Provide the [x, y] coordinate of the cell's center where the given text is located.  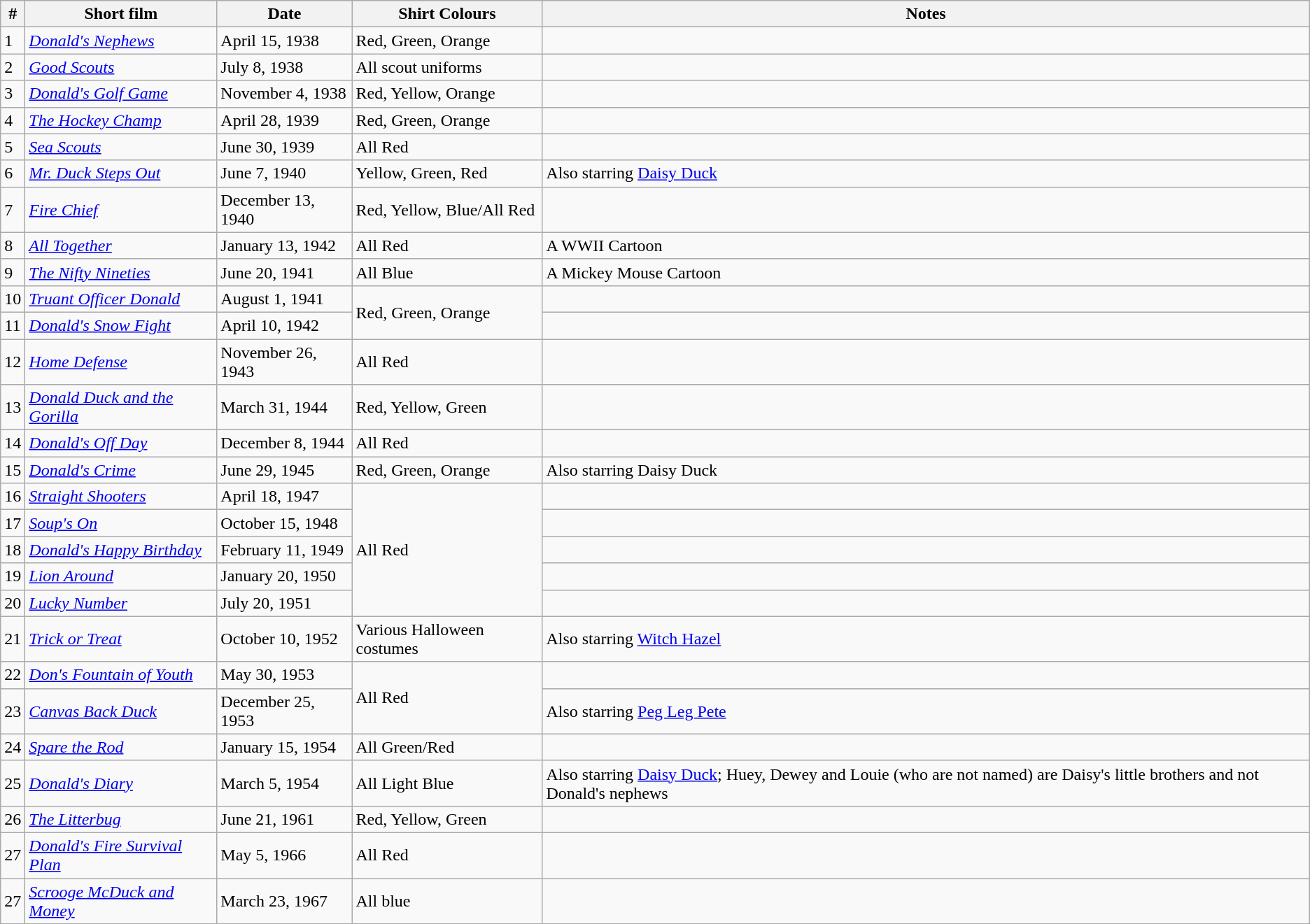
January 20, 1950 [284, 576]
2 [13, 67]
5 [13, 147]
1 [13, 41]
A WWII Cartoon [926, 246]
July 8, 1938 [284, 67]
18 [13, 550]
Good Scouts [121, 67]
Donald's Golf Game [121, 94]
October 10, 1952 [284, 639]
December 25, 1953 [284, 711]
June 20, 1941 [284, 272]
April 28, 1939 [284, 120]
Also starring Witch Hazel [926, 639]
24 [13, 747]
April 10, 1942 [284, 325]
17 [13, 523]
Donald's Diary [121, 783]
21 [13, 639]
The Nifty Nineties [121, 272]
June 29, 1945 [284, 470]
October 15, 1948 [284, 523]
March 31, 1944 [284, 407]
April 15, 1938 [284, 41]
January 15, 1954 [284, 747]
All Green/Red [447, 747]
Soup's On [121, 523]
7 [13, 210]
Truant Officer Donald [121, 299]
December 8, 1944 [284, 443]
All scout uniforms [447, 67]
Canvas Back Duck [121, 711]
Donald's Fire Survival Plan [121, 855]
Shirt Colours [447, 14]
The Litterbug [121, 819]
Don's Fountain of Youth [121, 675]
14 [13, 443]
Donald's Happy Birthday [121, 550]
All Light Blue [447, 783]
Lucky Number [121, 603]
9 [13, 272]
June 21, 1961 [284, 819]
January 13, 1942 [284, 246]
12 [13, 361]
Also starring Peg Leg Pete [926, 711]
Donald's Snow Fight [121, 325]
20 [13, 603]
Donald's Nephews [121, 41]
March 5, 1954 [284, 783]
3 [13, 94]
23 [13, 711]
8 [13, 246]
Scrooge McDuck and Money [121, 901]
All blue [447, 901]
Donald Duck and the Gorilla [121, 407]
Yellow, Green, Red [447, 173]
November 4, 1938 [284, 94]
10 [13, 299]
Mr. Duck Steps Out [121, 173]
Donald's Crime [121, 470]
May 30, 1953 [284, 675]
6 [13, 173]
Notes [926, 14]
March 23, 1967 [284, 901]
Home Defense [121, 361]
25 [13, 783]
April 18, 1947 [284, 497]
# [13, 14]
26 [13, 819]
All Together [121, 246]
The Hockey Champ [121, 120]
July 20, 1951 [284, 603]
August 1, 1941 [284, 299]
Also starring Daisy Duck; Huey, Dewey and Louie (who are not named) are Daisy's little brothers and not Donald's nephews [926, 783]
Lion Around [121, 576]
A Mickey Mouse Cartoon [926, 272]
Straight Shooters [121, 497]
Donald's Off Day [121, 443]
11 [13, 325]
Short film [121, 14]
February 11, 1949 [284, 550]
June 7, 1940 [284, 173]
Sea Scouts [121, 147]
Spare the Rod [121, 747]
November 26, 1943 [284, 361]
May 5, 1966 [284, 855]
22 [13, 675]
Red, Yellow, Orange [447, 94]
19 [13, 576]
13 [13, 407]
June 30, 1939 [284, 147]
15 [13, 470]
Various Halloween costumes [447, 639]
4 [13, 120]
16 [13, 497]
Fire Chief [121, 210]
Date [284, 14]
Trick or Treat [121, 639]
All Blue [447, 272]
December 13, 1940 [284, 210]
Red, Yellow, Blue/All Red [447, 210]
